From the cell containing the given text, extract its center point as [x, y] coordinate. 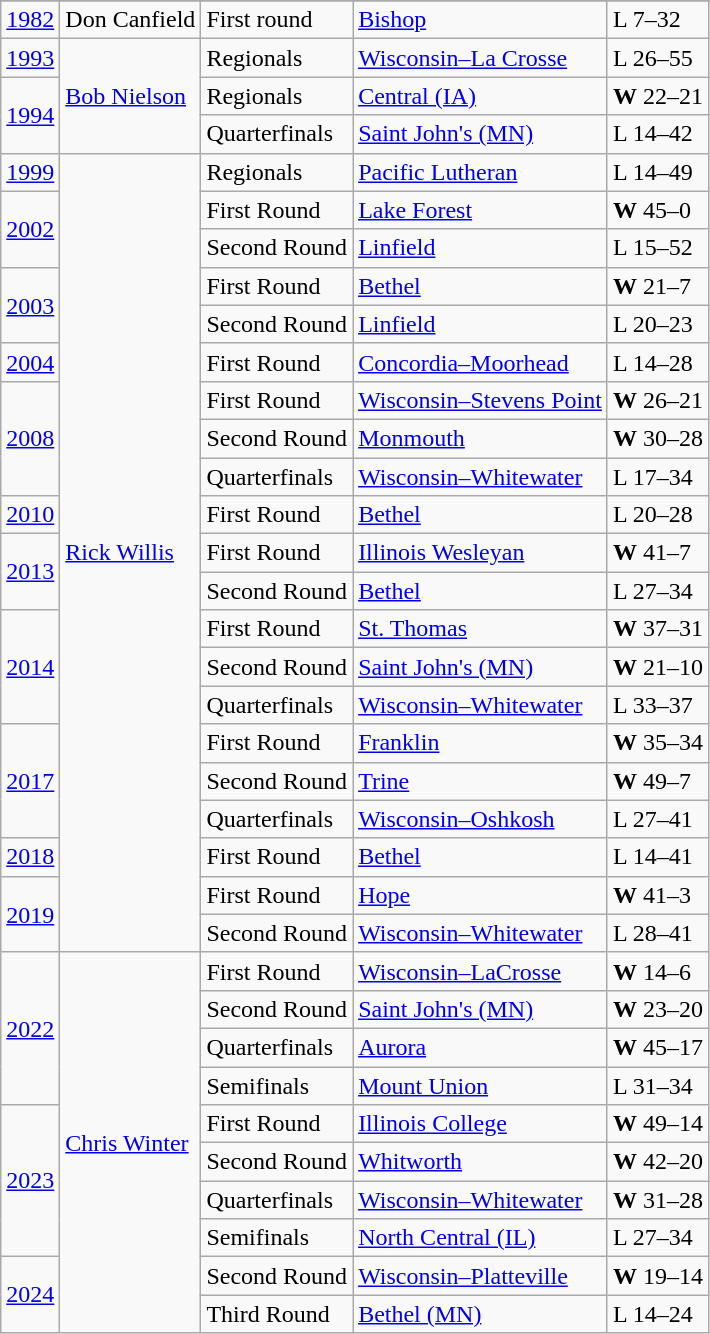
L 14–49 [658, 172]
Pacific Lutheran [480, 172]
W 31–28 [658, 1200]
L 14–24 [658, 1314]
Hope [480, 895]
Illinois Wesleyan [480, 553]
2017 [30, 781]
Wisconsin–La Crosse [480, 58]
Bob Nielson [130, 96]
Don Canfield [130, 20]
Concordia–Moorhead [480, 362]
2014 [30, 667]
Wisconsin–Platteville [480, 1276]
L 14–42 [658, 134]
Bethel (MN) [480, 1314]
L 26–55 [658, 58]
Central (IA) [480, 96]
First round [277, 20]
St. Thomas [480, 629]
L 28–41 [658, 933]
W 30–28 [658, 438]
Mount Union [480, 1085]
Illinois College [480, 1124]
W 14–6 [658, 971]
Wisconsin–LaCrosse [480, 971]
Bishop [480, 20]
2010 [30, 515]
W 49–7 [658, 781]
W 45–0 [658, 210]
W 19–14 [658, 1276]
L 7–32 [658, 20]
L 33–37 [658, 705]
W 37–31 [658, 629]
L 20–23 [658, 324]
2022 [30, 1028]
Wisconsin–Stevens Point [480, 400]
W 26–21 [658, 400]
1999 [30, 172]
Lake Forest [480, 210]
2003 [30, 305]
W 22–21 [658, 96]
2024 [30, 1295]
Third Round [277, 1314]
2023 [30, 1181]
2019 [30, 914]
L 14–41 [658, 857]
Wisconsin–Oshkosh [480, 819]
2002 [30, 229]
W 42–20 [658, 1162]
W 21–10 [658, 667]
L 15–52 [658, 248]
1993 [30, 58]
W 23–20 [658, 1009]
2008 [30, 438]
Trine [480, 781]
Franklin [480, 743]
W 21–7 [658, 286]
W 49–14 [658, 1124]
W 45–17 [658, 1047]
L 27–41 [658, 819]
1994 [30, 115]
Monmouth [480, 438]
L 20–28 [658, 515]
Aurora [480, 1047]
L 17–34 [658, 477]
North Central (IL) [480, 1238]
Chris Winter [130, 1142]
2013 [30, 572]
W 35–34 [658, 743]
2018 [30, 857]
W 41–7 [658, 553]
W 41–3 [658, 895]
L 31–34 [658, 1085]
2004 [30, 362]
Rick Willis [130, 552]
1982 [30, 20]
Whitworth [480, 1162]
L 14–28 [658, 362]
